Return (X, Y) of the center of cell containing provided text 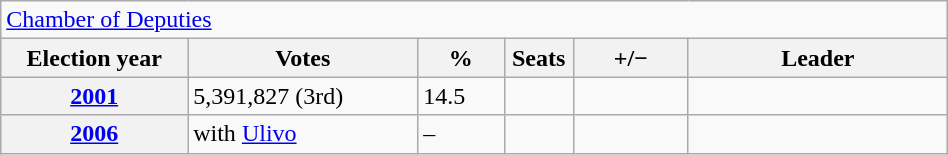
Leader (818, 58)
+/− (630, 58)
with Ulivo (303, 134)
Chamber of Deputies (474, 20)
5,391,827 (3rd) (303, 96)
2006 (94, 134)
Election year (94, 58)
% (461, 58)
14.5 (461, 96)
2001 (94, 96)
– (461, 134)
Seats (538, 58)
Votes (303, 58)
